Return the (x, y) coordinate for the center point of the cell that contains the specified text.  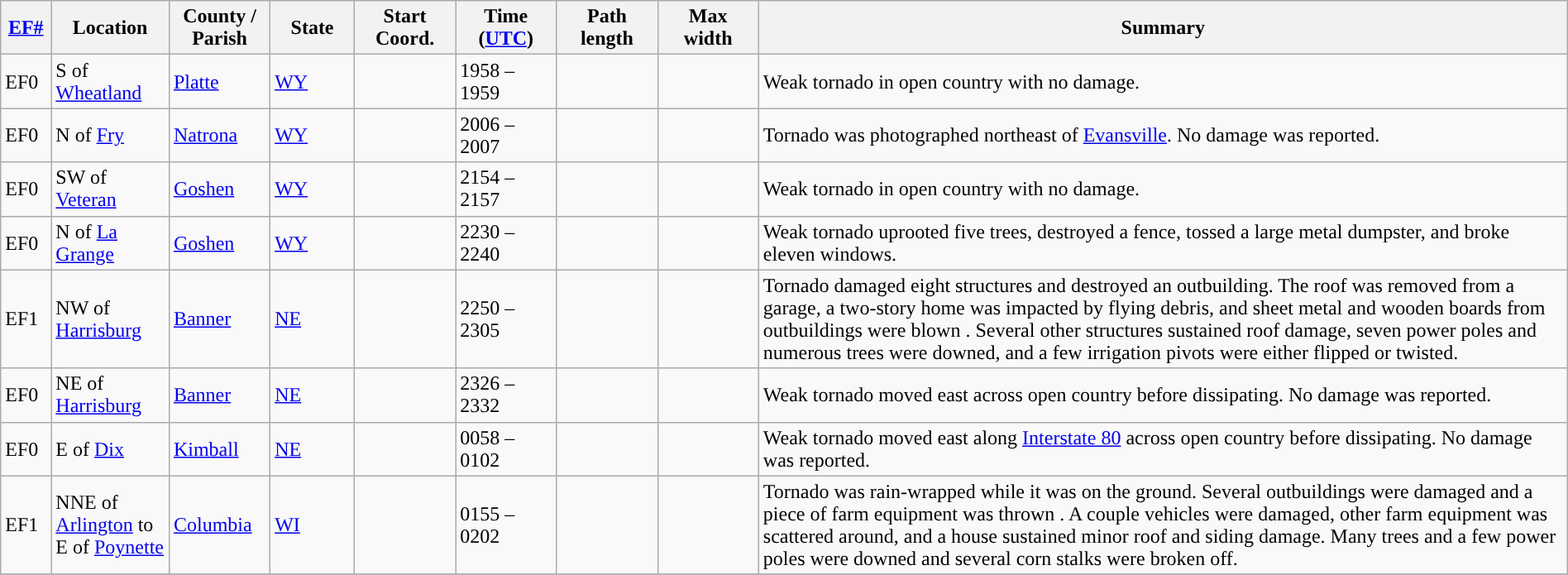
Start Coord. (404, 28)
State (313, 28)
N of Fry (111, 136)
1958 – 1959 (506, 81)
Columbia (219, 525)
EF# (26, 28)
County / Parish (219, 28)
NE of Harrisburg (111, 395)
WI (313, 525)
2250 – 2305 (506, 319)
Kimball (219, 448)
2230 – 2240 (506, 243)
2006 – 2007 (506, 136)
Time (UTC) (506, 28)
S of Wheatland (111, 81)
Weak tornado moved east along Interstate 80 across open country before dissipating. No damage was reported. (1163, 448)
Natrona (219, 136)
NNE of Arlington to E of Poynette (111, 525)
Weak tornado moved east across open country before dissipating. No damage was reported. (1163, 395)
N of La Grange (111, 243)
Weak tornado uprooted five trees, destroyed a fence, tossed a large metal dumpster, and broke eleven windows. (1163, 243)
Summary (1163, 28)
Location (111, 28)
Tornado was photographed northeast of Evansville. No damage was reported. (1163, 136)
0155 – 0202 (506, 525)
Path length (607, 28)
Max width (708, 28)
NW of Harrisburg (111, 319)
E of Dix (111, 448)
Platte (219, 81)
2326 – 2332 (506, 395)
0058 – 0102 (506, 448)
SW of Veteran (111, 189)
2154 – 2157 (506, 189)
